Determine the [x, y] coordinate at the center of the cell enclosing the given text.  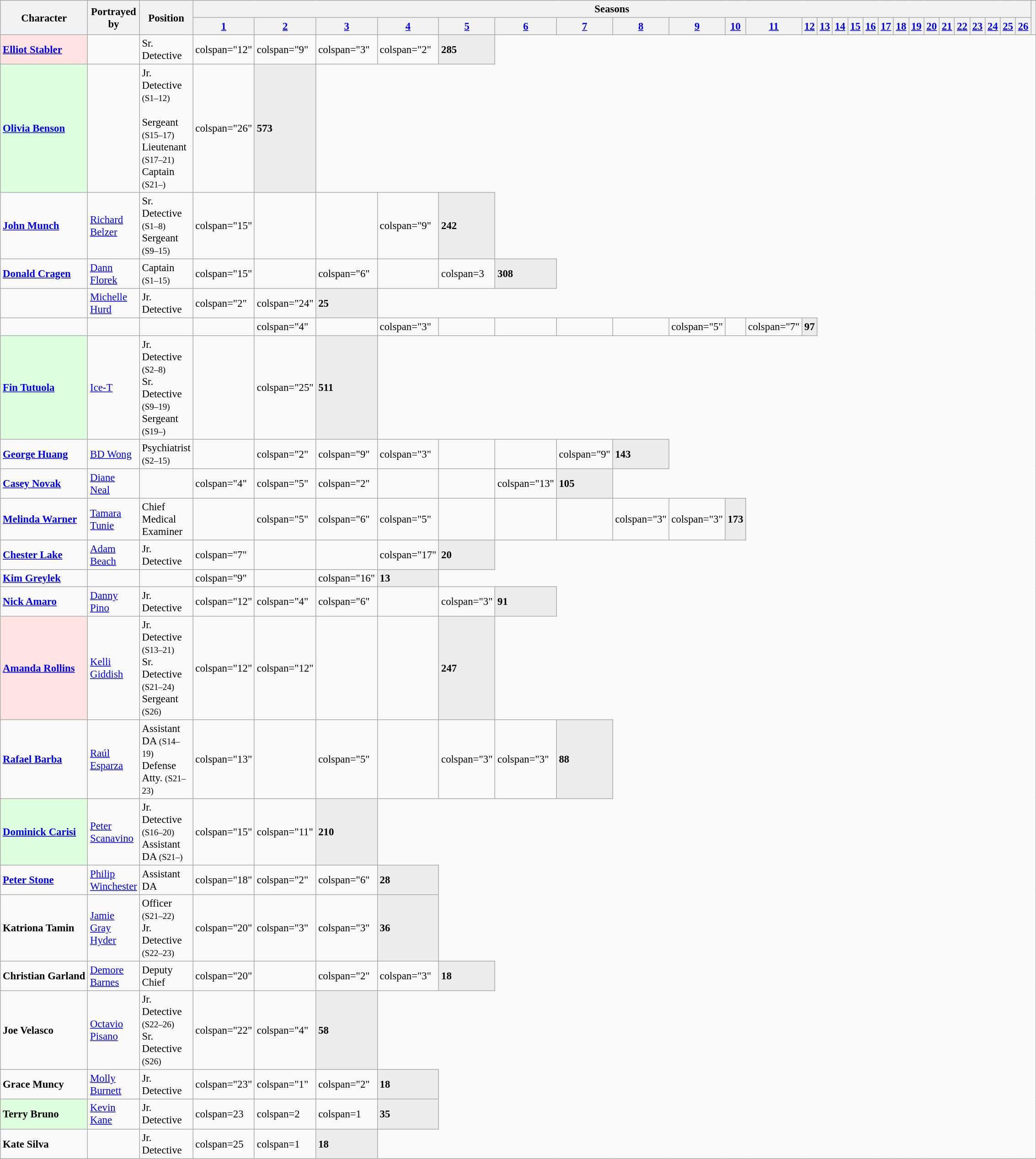
Christian Garland [44, 977]
colspan="16" [347, 578]
colspan="1" [285, 1084]
1 [224, 27]
Dann Florek [113, 274]
14 [840, 27]
colspan="18" [224, 881]
colspan="25" [285, 388]
36 [408, 928]
285 [467, 49]
10 [735, 27]
Jamie Gray Hyder [113, 928]
Ice-T [113, 388]
Casey Novak [44, 484]
Joe Velasco [44, 1031]
6 [526, 27]
88 [584, 759]
Adam Beach [113, 555]
Katriona Tamin [44, 928]
colspan="17" [408, 555]
9 [697, 27]
247 [467, 668]
105 [584, 484]
Donald Cragen [44, 274]
11 [774, 27]
colspan=2 [285, 1115]
Jr. Detective (S2–8)Sr. Detective (S9–19)Sergeant (S19–) [166, 388]
16 [870, 27]
Michelle Hurd [113, 304]
573 [285, 129]
173 [735, 519]
Portrayed by [113, 17]
Demore Barnes [113, 977]
2 [285, 27]
Psychiatrist (S2–15) [166, 454]
21 [946, 27]
58 [347, 1031]
Seasons [612, 9]
4 [408, 27]
Nick Amaro [44, 602]
colspan=3 [467, 274]
19 [916, 27]
15 [855, 27]
22 [962, 27]
Molly Burnett [113, 1084]
Peter Scanavino [113, 832]
Jr. Detective (S1–12)Sergeant (S15–17)Lieutenant (S17–21)Captain (S21–) [166, 129]
7 [584, 27]
Assistant DA [166, 881]
Jr. Detective (S22–26)Sr. Detective (S26) [166, 1031]
Chief Medical Examiner [166, 519]
BD Wong [113, 454]
3 [347, 27]
colspan="24" [285, 304]
Richard Belzer [113, 226]
97 [809, 327]
308 [526, 274]
Jr. Detective (S16–20)Assistant DA (S21–) [166, 832]
John Munch [44, 226]
210 [347, 832]
colspan=23 [224, 1115]
Danny Pino [113, 602]
colspan="22" [224, 1031]
Dominick Carisi [44, 832]
23 [977, 27]
17 [886, 27]
Terry Bruno [44, 1115]
Chester Lake [44, 555]
24 [993, 27]
Olivia Benson [44, 129]
Assistant DA (S14–19)Defense Atty. (S21–23) [166, 759]
colspan=25 [224, 1144]
colspan="26" [224, 129]
8 [641, 27]
Officer (S21–22)Jr. Detective (S22–23) [166, 928]
Amanda Rollins [44, 668]
242 [467, 226]
Elliot Stabler [44, 49]
Kim Greylek [44, 578]
143 [641, 454]
Captain (S1–15) [166, 274]
Kate Silva [44, 1144]
Tamara Tunie [113, 519]
28 [408, 881]
91 [526, 602]
Peter Stone [44, 881]
Jr. Detective (S13–21)Sr. Detective (S21–24)Sergeant (S26) [166, 668]
35 [408, 1115]
Sr. Detective [166, 49]
Grace Muncy [44, 1084]
George Huang [44, 454]
Kevin Kane [113, 1115]
511 [347, 388]
Diane Neal [113, 484]
colspan="11" [285, 832]
Deputy Chief [166, 977]
Philip Winchester [113, 881]
Character [44, 17]
colspan="23" [224, 1084]
26 [1023, 27]
Sr. Detective (S1–8)Sergeant (S9–15) [166, 226]
Position [166, 17]
Octavio Pisano [113, 1031]
5 [467, 27]
Melinda Warner [44, 519]
12 [809, 27]
Kelli Giddish [113, 668]
Rafael Barba [44, 759]
Fin Tutuola [44, 388]
Raúl Esparza [113, 759]
